For the text-containing cell, return its midpoint in (x, y) coordinate format. 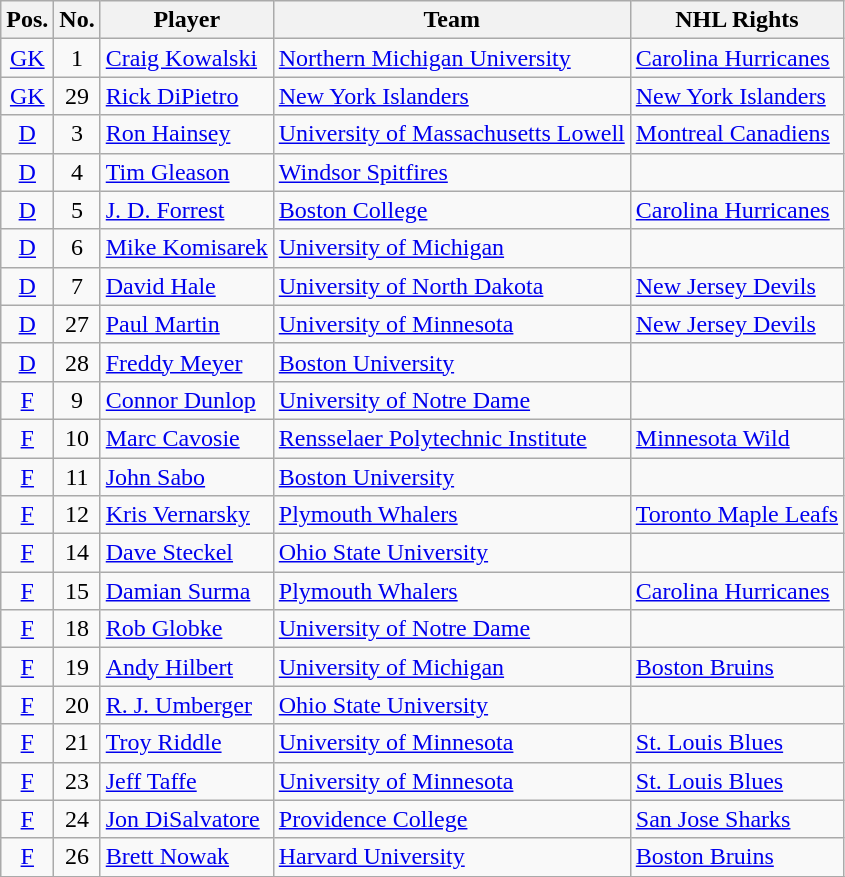
NHL Rights (736, 20)
14 (77, 553)
21 (77, 743)
J. D. Forrest (186, 210)
Northern Michigan University (452, 58)
Boston College (452, 210)
4 (77, 172)
Brett Nowak (186, 857)
Minnesota Wild (736, 438)
Rensselaer Polytechnic Institute (452, 438)
18 (77, 629)
11 (77, 477)
R. J. Umberger (186, 705)
Tim Gleason (186, 172)
15 (77, 591)
Andy Hilbert (186, 667)
Marc Cavosie (186, 438)
7 (77, 286)
Troy Riddle (186, 743)
Team (452, 20)
20 (77, 705)
Jeff Taffe (186, 781)
David Hale (186, 286)
12 (77, 515)
Dave Steckel (186, 553)
Windsor Spitfires (452, 172)
John Sabo (186, 477)
Damian Surma (186, 591)
3 (77, 134)
28 (77, 362)
26 (77, 857)
Montreal Canadiens (736, 134)
Harvard University (452, 857)
Freddy Meyer (186, 362)
27 (77, 324)
San Jose Sharks (736, 819)
No. (77, 20)
5 (77, 210)
Toronto Maple Leafs (736, 515)
Craig Kowalski (186, 58)
19 (77, 667)
University of North Dakota (452, 286)
6 (77, 248)
Connor Dunlop (186, 400)
Pos. (28, 20)
Ron Hainsey (186, 134)
29 (77, 96)
University of Massachusetts Lowell (452, 134)
Rick DiPietro (186, 96)
Paul Martin (186, 324)
10 (77, 438)
Kris Vernarsky (186, 515)
Player (186, 20)
Rob Globke (186, 629)
9 (77, 400)
1 (77, 58)
Providence College (452, 819)
23 (77, 781)
Jon DiSalvatore (186, 819)
24 (77, 819)
Mike Komisarek (186, 248)
